Locate the cell with the specified text and output its (X, Y) center coordinate. 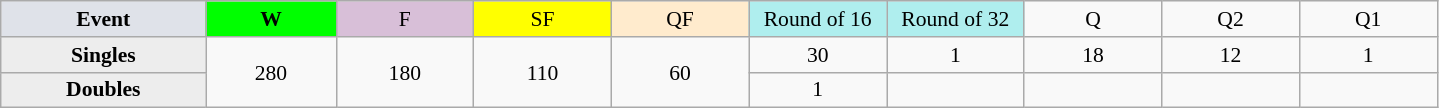
18 (1093, 55)
Doubles (104, 90)
SF (543, 19)
60 (680, 72)
Round of 32 (955, 19)
12 (1231, 55)
Q1 (1368, 19)
280 (271, 72)
30 (818, 55)
Event (104, 19)
Q2 (1231, 19)
110 (543, 72)
Singles (104, 55)
Round of 16 (818, 19)
Q (1093, 19)
180 (405, 72)
QF (680, 19)
F (405, 19)
W (271, 19)
